Extract the [x, y] coordinate from the center of the cell holding the provided text.  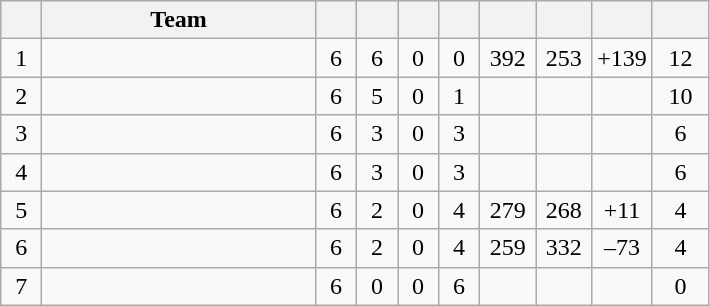
279 [508, 210]
268 [564, 210]
+11 [622, 210]
332 [564, 248]
10 [680, 96]
253 [564, 58]
Team [179, 20]
7 [22, 286]
–73 [622, 248]
+139 [622, 58]
392 [508, 58]
259 [508, 248]
12 [680, 58]
